Return the (x, y) coordinate for the center point of the cell that contains the specified text.  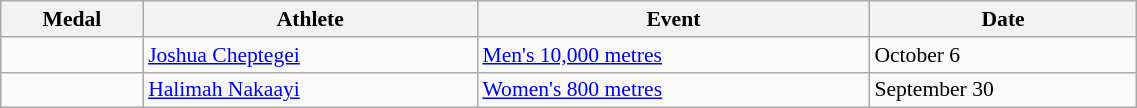
Event (673, 19)
Men's 10,000 metres (673, 55)
Women's 800 metres (673, 90)
Medal (72, 19)
Halimah Nakaayi (310, 90)
Joshua Cheptegei (310, 55)
October 6 (1002, 55)
September 30 (1002, 90)
Athlete (310, 19)
Date (1002, 19)
